Extract the (X, Y) coordinate from the center of the cell holding the provided text.  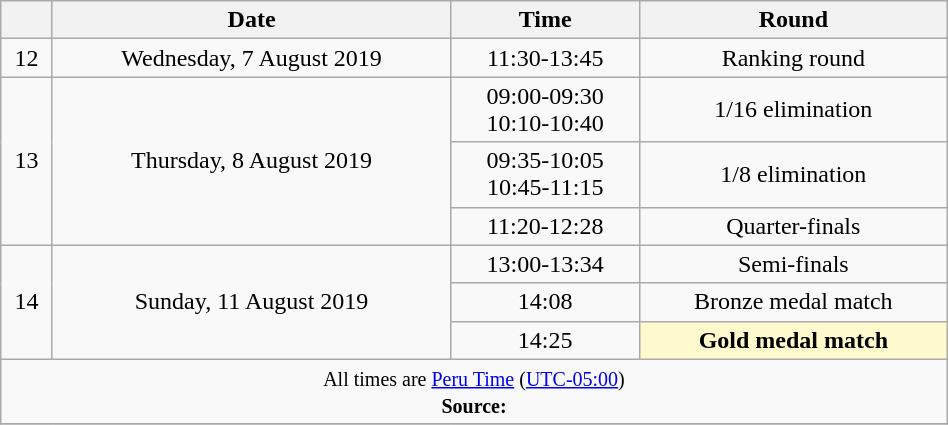
1/8 elimination (793, 174)
13 (26, 161)
14 (26, 302)
1/16 elimination (793, 110)
Semi-finals (793, 264)
12 (26, 58)
Round (793, 20)
Bronze medal match (793, 302)
All times are Peru Time (UTC-05:00) Source: (474, 392)
Ranking round (793, 58)
Time (546, 20)
Quarter-finals (793, 226)
13:00-13:34 (546, 264)
Thursday, 8 August 2019 (252, 161)
14:08 (546, 302)
09:35-10:05 10:45-11:15 (546, 174)
Wednesday, 7 August 2019 (252, 58)
09:00-09:30 10:10-10:40 (546, 110)
11:20-12:28 (546, 226)
Date (252, 20)
14:25 (546, 340)
Sunday, 11 August 2019 (252, 302)
Gold medal match (793, 340)
11:30-13:45 (546, 58)
